Scan for the cell matching the given text and deliver its [x, y] coordinate at center. 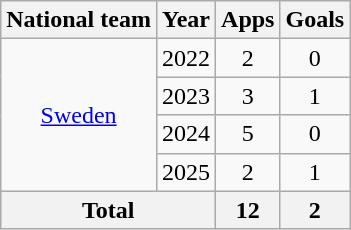
Total [108, 210]
5 [248, 134]
12 [248, 210]
3 [248, 96]
National team [79, 20]
Year [186, 20]
2024 [186, 134]
2022 [186, 58]
2025 [186, 172]
Sweden [79, 115]
2023 [186, 96]
Apps [248, 20]
Goals [315, 20]
